Scan for the cell matching the given text and deliver its (x, y) coordinate at center. 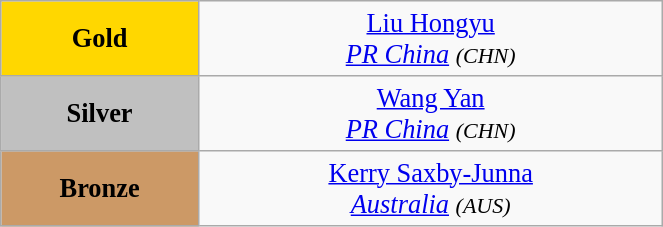
Gold (100, 38)
Kerry Saxby-JunnaAustralia (AUS) (430, 188)
Silver (100, 112)
Liu HongyuPR China (CHN) (430, 38)
Bronze (100, 188)
Wang YanPR China (CHN) (430, 112)
